Extract the (X, Y) coordinate from the center of the cell holding the provided text.  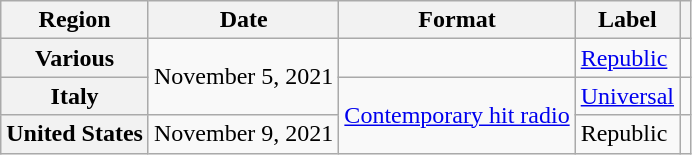
Format (457, 20)
Italy (75, 96)
Region (75, 20)
Contemporary hit radio (457, 115)
Universal (627, 96)
November 5, 2021 (243, 77)
Date (243, 20)
November 9, 2021 (243, 134)
Label (627, 20)
United States (75, 134)
Various (75, 58)
